Provide the [X, Y] coordinate of the cell's center where the given text is located.  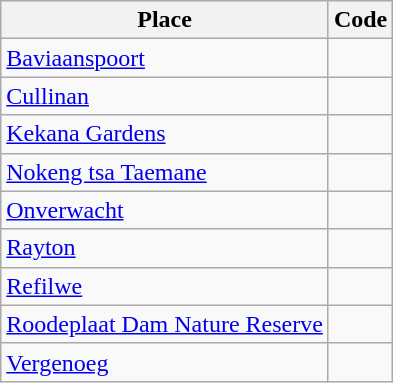
Kekana Gardens [165, 134]
Place [165, 20]
Baviaanspoort [165, 58]
Code [360, 20]
Cullinan [165, 96]
Refilwe [165, 286]
Nokeng tsa Taemane [165, 172]
Rayton [165, 248]
Vergenoeg [165, 362]
Onverwacht [165, 210]
Roodeplaat Dam Nature Reserve [165, 324]
